Scan for the cell matching the given text and deliver its [x, y] coordinate at center. 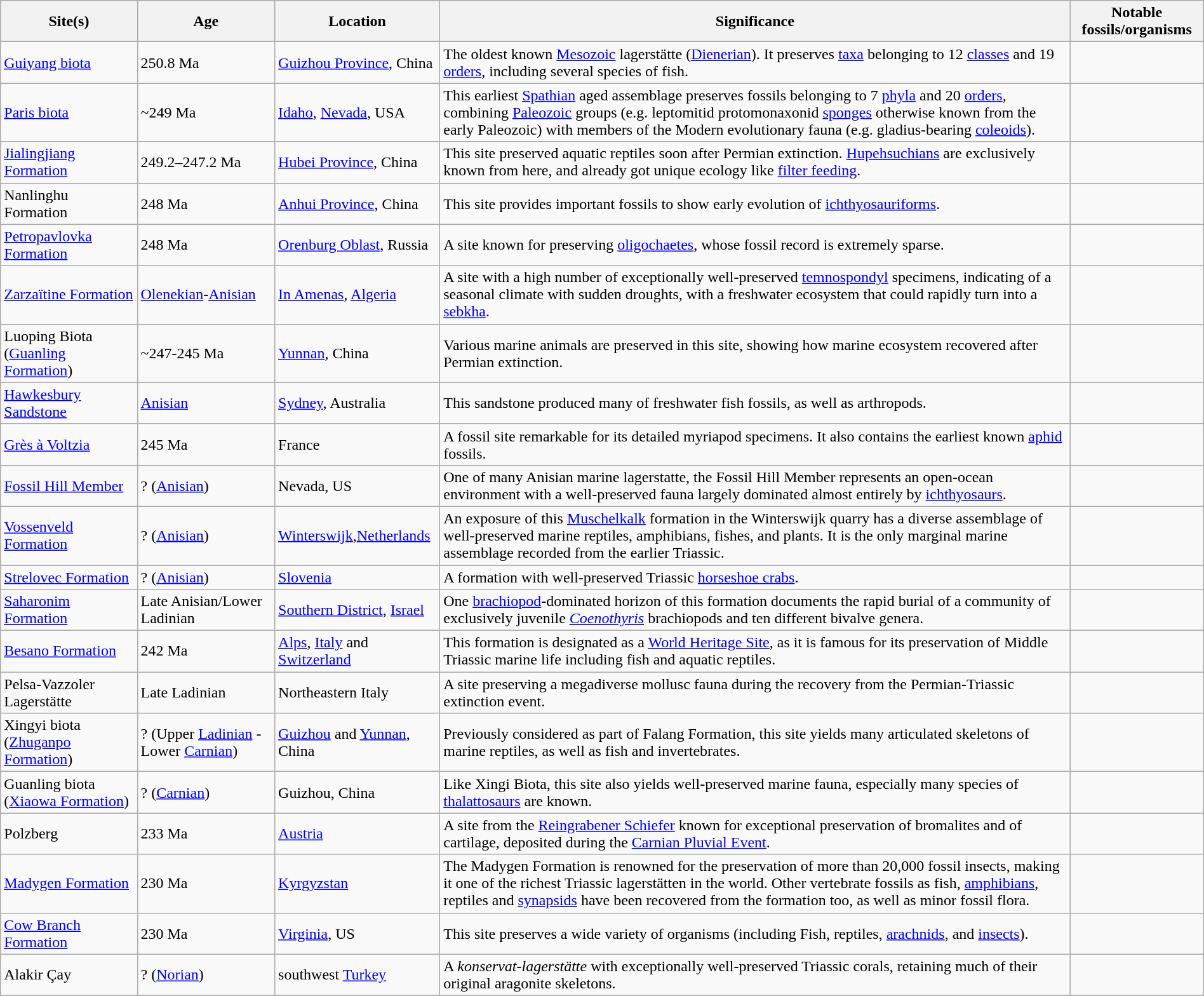
Slovenia [358, 577]
Alps, Italy and Switzerland [358, 652]
A fossil site remarkable for its detailed myriapod specimens. It also contains the earliest known aphid fossils. [755, 445]
Paris biota [69, 112]
Late Ladinian [206, 692]
Winterswijk,Netherlands [358, 535]
Madygen Formation [69, 884]
Virginia, US [358, 934]
Polzberg [69, 833]
~249 Ma [206, 112]
This site provides important fossils to show early evolution of ichthyosauriforms. [755, 203]
This sandstone produced many of freshwater fish fossils, as well as arthropods. [755, 403]
? (Norian) [206, 974]
Fossil Hill Member [69, 485]
Austria [358, 833]
Notable fossils/organisms [1137, 22]
Vossenveld Formation [69, 535]
Guizhou Province, China [358, 62]
Sydney, Australia [358, 403]
Various marine animals are preserved in this site, showing how marine ecosystem recovered after Permian extinction. [755, 353]
Northeastern Italy [358, 692]
Guizhou and Yunnan, China [358, 743]
249.2–247.2 Ma [206, 163]
Olenekian-Anisian [206, 295]
Cow Branch Formation [69, 934]
southwest Turkey [358, 974]
France [358, 445]
Age [206, 22]
Xingyi biota (Zhuganpo Formation) [69, 743]
? (Upper Ladinian - Lower Carnian) [206, 743]
A formation with well-preserved Triassic horseshoe crabs. [755, 577]
Nanlinghu Formation [69, 203]
Late Anisian/Lower Ladinian [206, 610]
Significance [755, 22]
Besano Formation [69, 652]
Grès à Voltzia [69, 445]
Jialingjiang Formation [69, 163]
Guiyang biota [69, 62]
~247-245 Ma [206, 353]
Guanling biota (Xiaowa Formation) [69, 793]
A site preserving a megadiverse mollusc fauna during the recovery from the Permian-Triassic extinction event. [755, 692]
Yunnan, China [358, 353]
This site preserves a wide variety of organisms (including Fish, reptiles, arachnids, and insects). [755, 934]
Nevada, US [358, 485]
Strelovec Formation [69, 577]
Southern District, Israel [358, 610]
Kyrgyzstan [358, 884]
A site from the Reingrabener Schiefer known for exceptional preservation of bromalites and of cartilage, deposited during the Carnian Pluvial Event. [755, 833]
A site known for preserving oligochaetes, whose fossil record is extremely sparse. [755, 245]
Luoping Biota (Guanling Formation) [69, 353]
233 Ma [206, 833]
A konservat-lagerstätte with exceptionally well-preserved Triassic corals, retaining much of their original aragonite skeletons. [755, 974]
Pelsa-Vazzoler Lagerstätte [69, 692]
Site(s) [69, 22]
245 Ma [206, 445]
Guizhou, China [358, 793]
Anisian [206, 403]
Like Xingi Biota, this site also yields well-preserved marine fauna, especially many species of thalattosaurs are known. [755, 793]
Previously considered as part of Falang Formation, this site yields many articulated skeletons of marine reptiles, as well as fish and invertebrates. [755, 743]
Hawkesbury Sandstone [69, 403]
Location [358, 22]
Orenburg Oblast, Russia [358, 245]
242 Ma [206, 652]
Alakir Çay [69, 974]
? (Carnian) [206, 793]
Hubei Province, China [358, 163]
Petropavlovka Formation [69, 245]
Saharonim Formation [69, 610]
250.8 Ma [206, 62]
Zarzaïtine Formation [69, 295]
Anhui Province, China [358, 203]
The oldest known Mesozoic lagerstätte (Dienerian). It preserves taxa belonging to 12 classes and 19 orders, including several species of fish. [755, 62]
In Amenas, Algeria [358, 295]
Idaho, Nevada, USA [358, 112]
